Find where the given text appears and provide that cell's center as (x, y) coordinate. 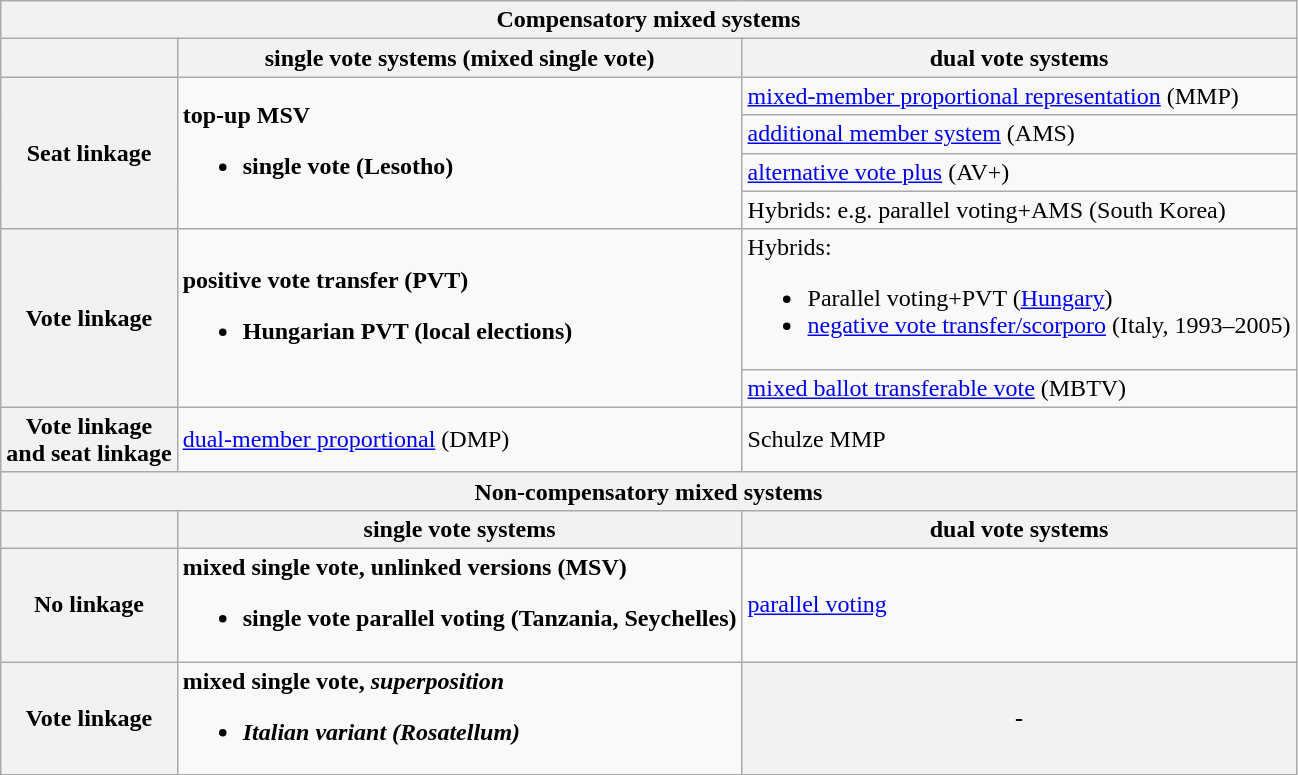
- (1019, 718)
mixed-member proportional representation (MMP) (1019, 96)
mixed single vote, unlinked versions (MSV)single vote parallel voting (Tanzania, Seychelles) (460, 604)
additional member system (AMS) (1019, 134)
Compensatory mixed systems (648, 20)
top-up MSVsingle vote (Lesotho) (460, 153)
Hybrids:Parallel voting+PVT (Hungary)negative vote transfer/scorporo (Italy, 1993–2005) (1019, 299)
Non-compensatory mixed systems (648, 491)
alternative vote plus (AV+) (1019, 172)
parallel voting (1019, 604)
single vote systems (mixed single vote) (460, 58)
No linkage (89, 604)
dual-member proportional (DMP) (460, 440)
Schulze MMP (1019, 440)
Seat linkage (89, 153)
positive vote transfer (PVT)Hungarian PVT (local elections) (460, 318)
mixed single vote, superpositionItalian variant (Rosatellum) (460, 718)
mixed ballot transferable vote (MBTV) (1019, 388)
Vote linkageand seat linkage (89, 440)
Hybrids: e.g. parallel voting+AMS (South Korea) (1019, 210)
single vote systems (460, 529)
